Identify which cell holds the provided text, then report its [X, Y] central coordinate. 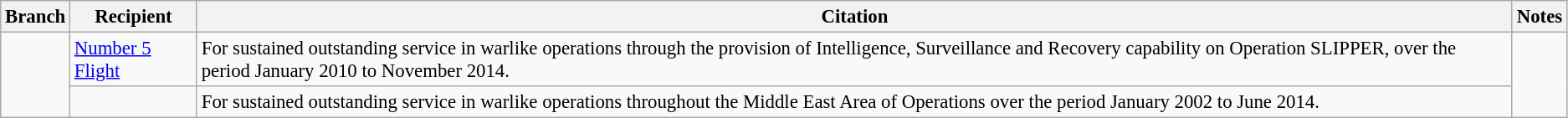
Branch [35, 17]
Number 5 Flight [134, 60]
For sustained outstanding service in warlike operations throughout the Middle East Area of Operations over the period January 2002 to June 2014. [854, 102]
Recipient [134, 17]
Citation [854, 17]
Notes [1540, 17]
